Output the [X, Y] coordinate of the center of the cell containing the given text.  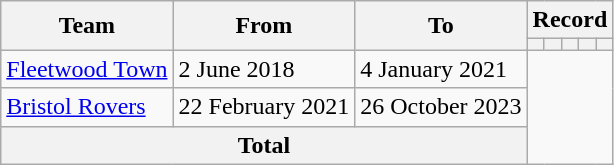
Bristol Rovers [87, 107]
Fleetwood Town [87, 69]
Team [87, 26]
4 January 2021 [441, 69]
22 February 2021 [264, 107]
Total [264, 145]
2 June 2018 [264, 69]
To [441, 26]
Record [570, 20]
26 October 2023 [441, 107]
From [264, 26]
